For the text-containing cell, return its midpoint in [x, y] coordinate format. 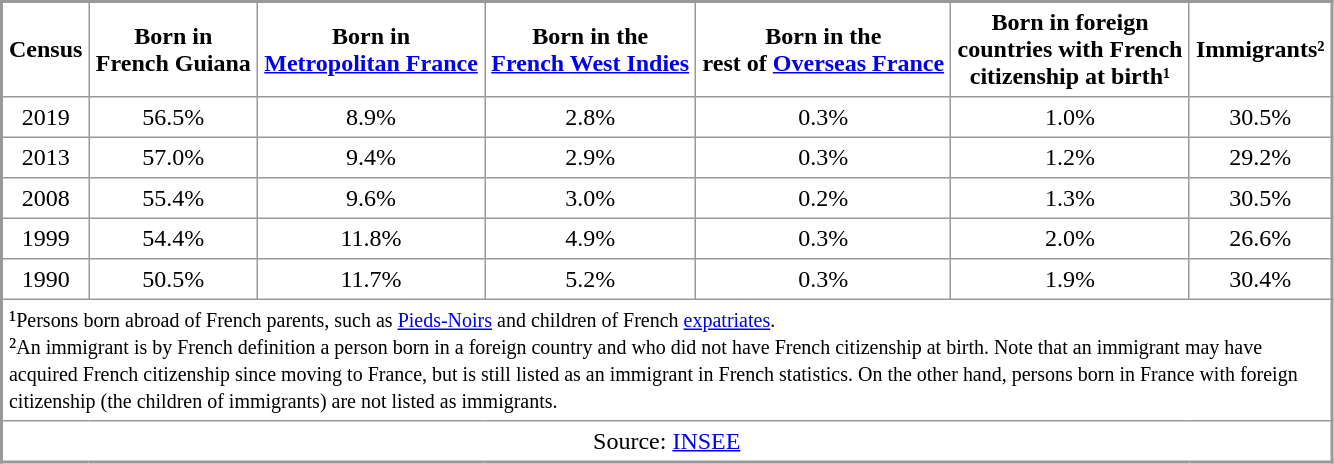
1999 [46, 238]
2.9% [590, 157]
4.9% [590, 238]
Born in theFrench West Indies [590, 50]
1.2% [1070, 157]
1.3% [1070, 198]
11.8% [372, 238]
Born inFrench Guiana [173, 50]
Born in therest of Overseas France [824, 50]
Born in foreigncountries with Frenchcitizenship at birth¹ [1070, 50]
2008 [46, 198]
2019 [46, 117]
9.6% [372, 198]
54.4% [173, 238]
56.5% [173, 117]
30.4% [1260, 279]
0.2% [824, 198]
Census [46, 50]
55.4% [173, 198]
26.6% [1260, 238]
8.9% [372, 117]
2.8% [590, 117]
57.0% [173, 157]
50.5% [173, 279]
Source: INSEE [667, 442]
2013 [46, 157]
1990 [46, 279]
11.7% [372, 279]
Born inMetropolitan France [372, 50]
3.0% [590, 198]
Immigrants² [1260, 50]
29.2% [1260, 157]
1.9% [1070, 279]
9.4% [372, 157]
5.2% [590, 279]
1.0% [1070, 117]
2.0% [1070, 238]
